Pinpoint the cell where the given text exists, returning its (X, Y) midpoint coordinate. 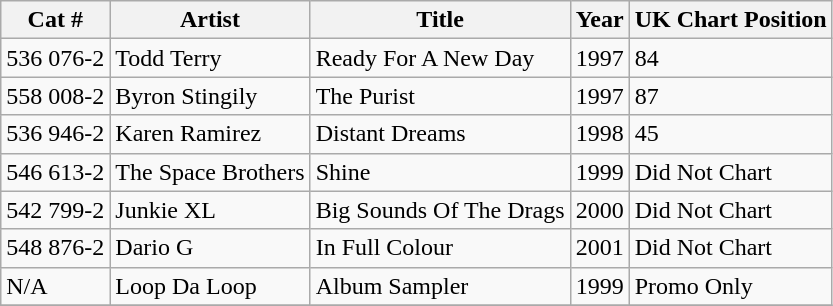
Ready For A New Day (440, 58)
Year (600, 20)
84 (730, 58)
1998 (600, 134)
45 (730, 134)
Karen Ramirez (210, 134)
2000 (600, 210)
Title (440, 20)
Album Sampler (440, 286)
The Space Brothers (210, 172)
Artist (210, 20)
558 008-2 (56, 96)
87 (730, 96)
Junkie XL (210, 210)
546 613-2 (56, 172)
Big Sounds Of The Drags (440, 210)
2001 (600, 248)
Loop Da Loop (210, 286)
536 946-2 (56, 134)
UK Chart Position (730, 20)
Todd Terry (210, 58)
Shine (440, 172)
542 799-2 (56, 210)
548 876-2 (56, 248)
The Purist (440, 96)
N/A (56, 286)
Byron Stingily (210, 96)
Dario G (210, 248)
In Full Colour (440, 248)
Promo Only (730, 286)
Distant Dreams (440, 134)
Cat # (56, 20)
536 076-2 (56, 58)
